Capture the cell that displays the provided text and extract its (X, Y) central coordinate. 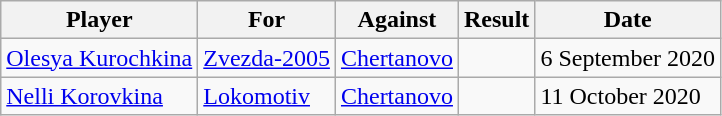
Against (396, 20)
Player (100, 20)
Date (628, 20)
11 October 2020 (628, 96)
Result (496, 20)
Lokomotiv (267, 96)
For (267, 20)
Olesya Kurochkina (100, 58)
6 September 2020 (628, 58)
Nelli Korovkina (100, 96)
Zvezda-2005 (267, 58)
